Find where the given text appears and provide that cell's center as (x, y) coordinate. 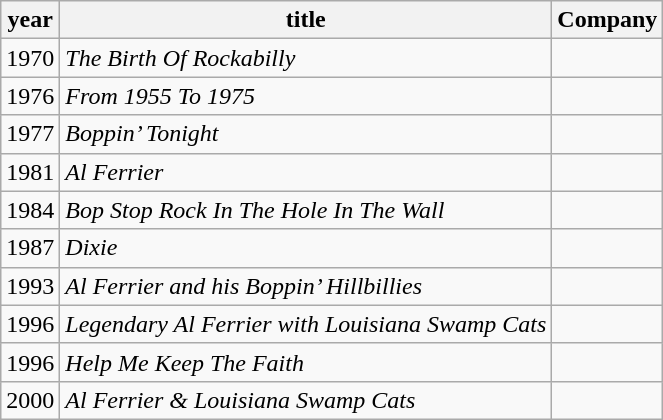
1981 (30, 172)
Al Ferrier & Louisiana Swamp Cats (306, 400)
1987 (30, 248)
Help Me Keep The Faith (306, 362)
1970 (30, 58)
title (306, 20)
2000 (30, 400)
1977 (30, 134)
1993 (30, 286)
year (30, 20)
1976 (30, 96)
Dixie (306, 248)
From 1955 To 1975 (306, 96)
Legendary Al Ferrier with Louisiana Swamp Cats (306, 324)
1984 (30, 210)
Al Ferrier (306, 172)
Boppin’ Tonight (306, 134)
Bop Stop Rock In The Hole In The Wall (306, 210)
Company (608, 20)
The Birth Of Rockabilly (306, 58)
Al Ferrier and his Boppin’ Hillbillies (306, 286)
